Return the (x, y) coordinate for the center point of the cell that contains the specified text.  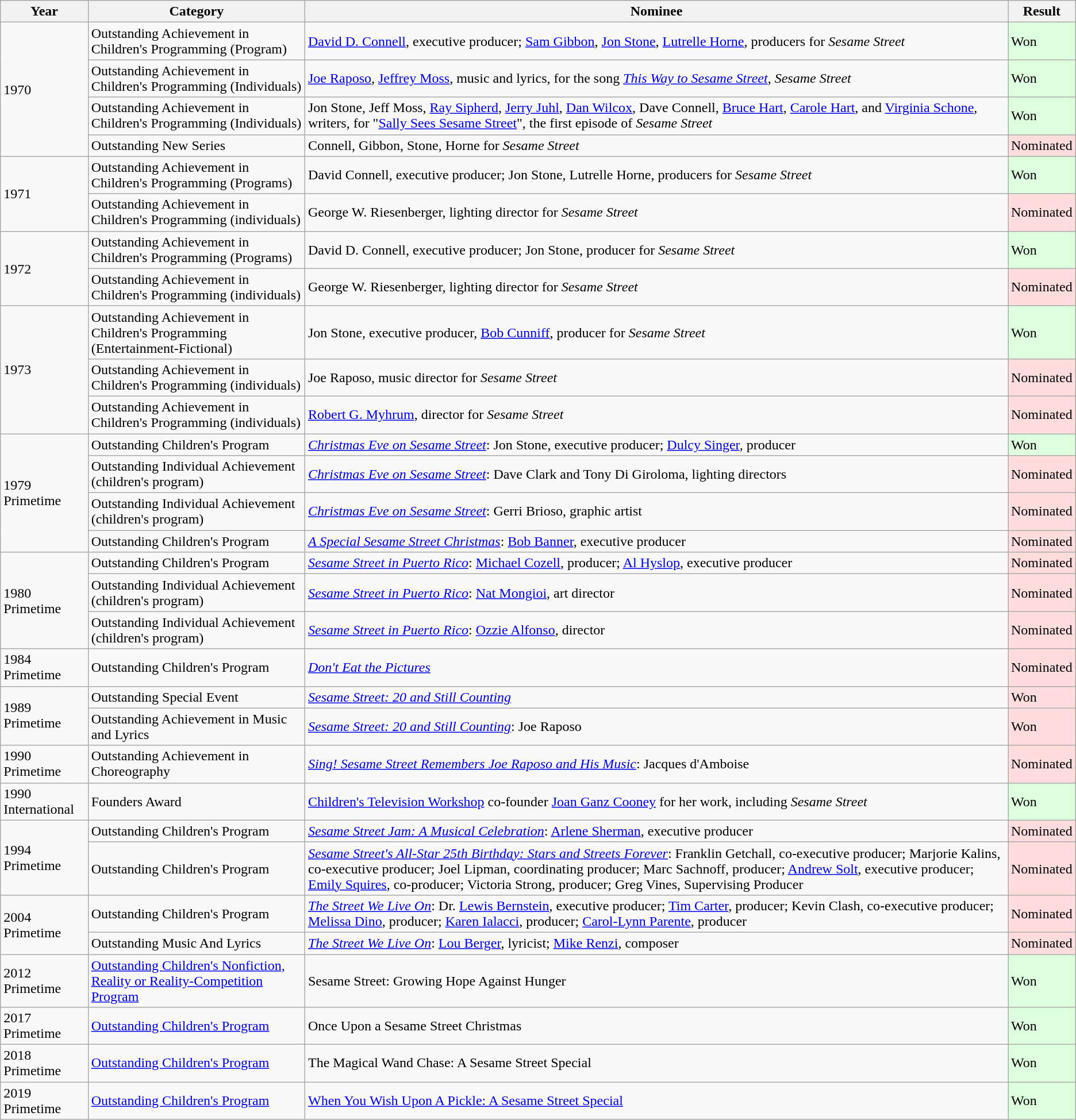
Jon Stone, executive producer, Bob Cunniff, producer for Sesame Street (656, 332)
Result (1042, 11)
Connell, Gibbon, Stone, Horne for Sesame Street (656, 145)
1972 (44, 268)
Sesame Street in Puerto Rico: Nat Mongioi, art director (656, 593)
1973 (44, 370)
Once Upon a Sesame Street Christmas (656, 1026)
Joe Raposo, Jeffrey Moss, music and lyrics, for the song This Way to Sesame Street, Sesame Street (656, 78)
David D. Connell, executive producer; Sam Gibbon, Jon Stone, Lutrelle Horne, producers for Sesame Street (656, 41)
Outstanding Achievement in Children's Programming (Program) (197, 41)
Year (44, 11)
The Street We Live On: Lou Berger, lyricist; Mike Renzi, composer (656, 943)
Outstanding New Series (197, 145)
David D. Connell, executive producer; Jon Stone, producer for Sesame Street (656, 249)
2018 Primetime (44, 1063)
A Special Sesame Street Christmas: Bob Banner, executive producer (656, 541)
1990 International (44, 801)
1979 Primetime (44, 492)
Outstanding Achievement in Music and Lyrics (197, 726)
Sing! Sesame Street Remembers Joe Raposo and His Music: Jacques d'Amboise (656, 764)
Category (197, 11)
Outstanding Music And Lyrics (197, 943)
Outstanding Achievement in Children's Programming (Entertainment-Fictional) (197, 332)
Outstanding Children's Nonfiction, Reality or Reality-Competition Program (197, 980)
Don't Eat the Pictures (656, 668)
2019 Primetime (44, 1101)
Sesame Street in Puerto Rico: Ozzie Alfonso, director (656, 630)
2012 Primetime (44, 980)
Sesame Street: 20 and Still Counting (656, 697)
Christmas Eve on Sesame Street: Jon Stone, executive producer; Dulcy Singer, producer (656, 444)
1994 Primetime (44, 857)
Joe Raposo, music director for Sesame Street (656, 377)
Sesame Street: Growing Hope Against Hunger (656, 980)
Founders Award (197, 801)
2017 Primetime (44, 1026)
1980 Primetime (44, 601)
Sesame Street in Puerto Rico: Michael Cozell, producer; Al Hyslop, executive producer (656, 563)
Sesame Street: 20 and Still Counting: Joe Raposo (656, 726)
2004 Primetime (44, 924)
David Connell, executive producer; Jon Stone, Lutrelle Horne, producers for Sesame Street (656, 175)
1970 (44, 90)
Robert G. Myhrum, director for Sesame Street (656, 415)
The Magical Wand Chase: A Sesame Street Special (656, 1063)
When You Wish Upon A Pickle: A Sesame Street Special (656, 1101)
Outstanding Special Event (197, 697)
Sesame Street Jam: A Musical Celebration: Arlene Sherman, executive producer (656, 831)
1990 Primetime (44, 764)
1989 Primetime (44, 716)
Christmas Eve on Sesame Street: Gerri Brioso, graphic artist (656, 511)
Outstanding Achievement in Choreography (197, 764)
Children's Television Workshop co-founder Joan Ganz Cooney for her work, including Sesame Street (656, 801)
Christmas Eve on Sesame Street: Dave Clark and Tony Di Giroloma, lighting directors (656, 475)
Nominee (656, 11)
1984 Primetime (44, 668)
1971 (44, 194)
